From the cell containing the given text, extract its center point as (x, y) coordinate. 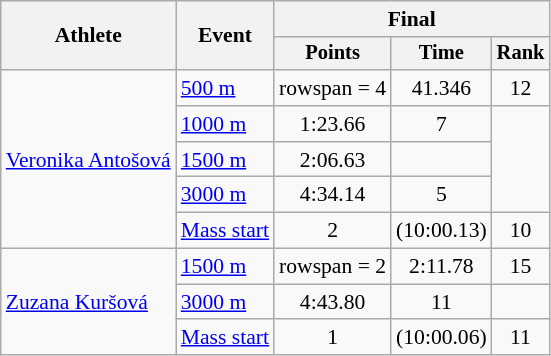
4:43.80 (332, 302)
1:23.66 (332, 124)
rowspan = 4 (332, 88)
10 (521, 231)
Athlete (88, 36)
4:34.14 (332, 195)
Veronika Antošová (88, 159)
Final (412, 19)
7 (442, 124)
41.346 (442, 88)
(10:00.13) (442, 231)
rowspan = 2 (332, 267)
(10:00.06) (442, 338)
Points (332, 54)
1 (332, 338)
2:11.78 (442, 267)
1000 m (225, 124)
Zuzana Kuršová (88, 302)
500 m (225, 88)
Event (225, 36)
Rank (521, 54)
5 (442, 195)
2 (332, 231)
2:06.63 (332, 160)
15 (521, 267)
Time (442, 54)
12 (521, 88)
